Return the [x, y] coordinate for the center point of the cell that contains the specified text.  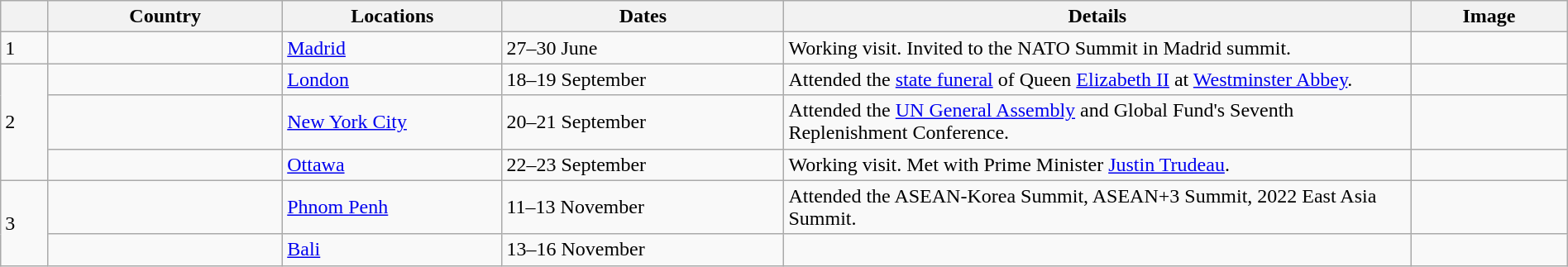
Working visit. Met with Prime Minister Justin Trudeau. [1097, 164]
Attended the state funeral of Queen Elizabeth II at Westminster Abbey. [1097, 79]
Madrid [392, 48]
2 [25, 122]
Attended the ASEAN-Korea Summit, ASEAN+3 Summit, 2022 East Asia Summit. [1097, 207]
London [392, 79]
20–21 September [643, 122]
Phnom Penh [392, 207]
1 [25, 48]
Ottawa [392, 164]
Working visit. Invited to the NATO Summit in Madrid summit. [1097, 48]
New York City [392, 122]
11–13 November [643, 207]
Details [1097, 17]
Dates [643, 17]
Attended the UN General Assembly and Global Fund's Seventh Replenishment Conference. [1097, 122]
Locations [392, 17]
Bali [392, 250]
Country [165, 17]
18–19 September [643, 79]
13–16 November [643, 250]
Image [1489, 17]
22–23 September [643, 164]
3 [25, 223]
27–30 June [643, 48]
